Extract the (x, y) coordinate from the center of the cell holding the provided text.  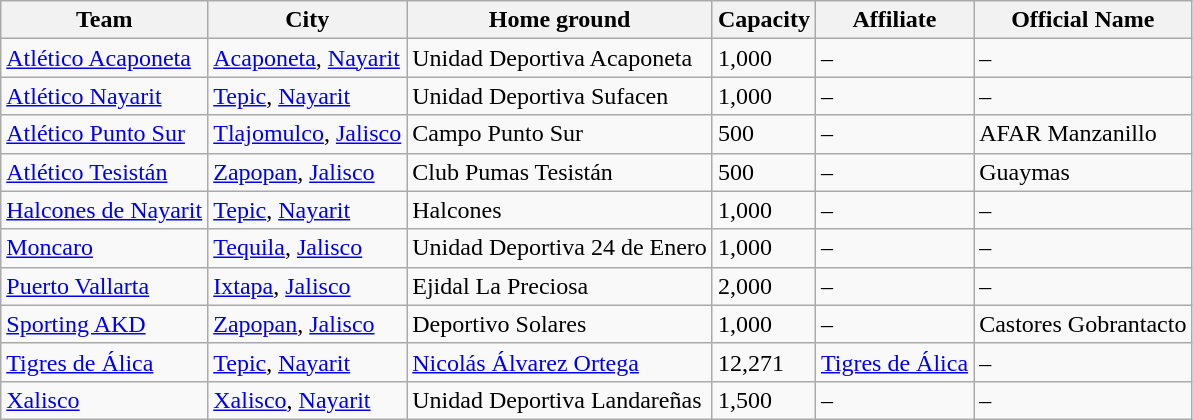
Unidad Deportiva Sufacen (560, 96)
Nicolás Álvarez Ortega (560, 362)
Club Pumas Tesistán (560, 172)
2,000 (764, 286)
Unidad Deportiva Acaponeta (560, 58)
Xalisco (104, 400)
AFAR Manzanillo (1083, 134)
12,271 (764, 362)
Deportivo Solares (560, 324)
Tequila, Jalisco (308, 248)
1,500 (764, 400)
Campo Punto Sur (560, 134)
Unidad Deportiva Landareñas (560, 400)
Atlético Acaponeta (104, 58)
Affiliate (894, 20)
Halcones de Nayarit (104, 210)
Castores Gobrantacto (1083, 324)
Home ground (560, 20)
Ejidal La Preciosa (560, 286)
Atlético Tesistán (104, 172)
Ixtapa, Jalisco (308, 286)
Capacity (764, 20)
Puerto Vallarta (104, 286)
Tlajomulco, Jalisco (308, 134)
Moncaro (104, 248)
Xalisco, Nayarit (308, 400)
City (308, 20)
Atlético Nayarit (104, 96)
Sporting AKD (104, 324)
Official Name (1083, 20)
Atlético Punto Sur (104, 134)
Halcones (560, 210)
Team (104, 20)
Guaymas (1083, 172)
Unidad Deportiva 24 de Enero (560, 248)
Acaponeta, Nayarit (308, 58)
